Capture the cell that displays the provided text and extract its (x, y) central coordinate. 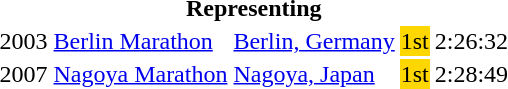
Berlin Marathon (140, 41)
Nagoya Marathon (140, 74)
Nagoya, Japan (314, 74)
Berlin, Germany (314, 41)
